For the text-containing cell, return its midpoint in (x, y) coordinate format. 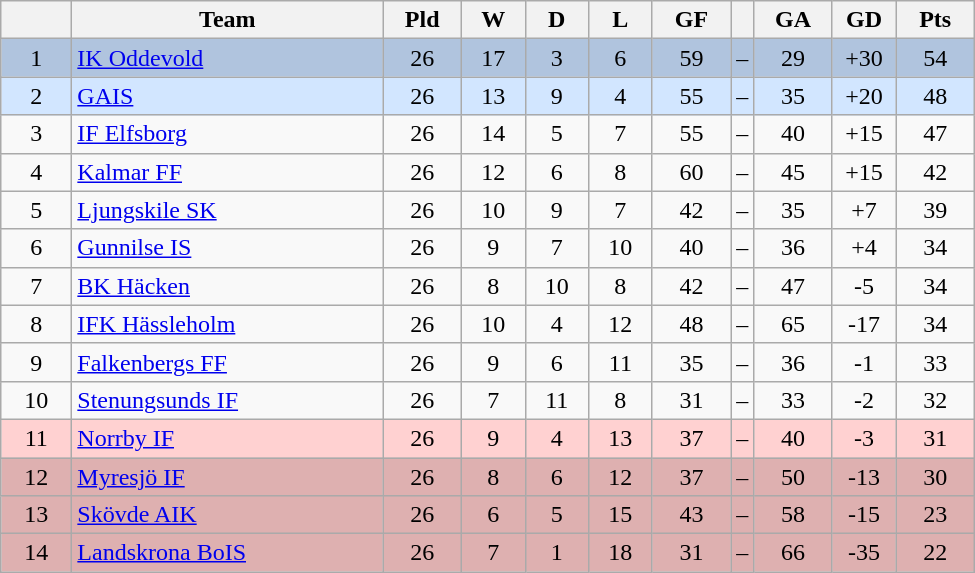
Gunnilse IS (228, 248)
IK Oddevold (228, 58)
+20 (864, 96)
-3 (864, 438)
L (621, 20)
32 (936, 400)
Myresjö IF (228, 477)
54 (936, 58)
-15 (864, 515)
Pld (422, 20)
43 (692, 515)
2 (36, 96)
IF Elfsborg (228, 134)
+7 (864, 210)
+30 (864, 58)
15 (621, 515)
30 (936, 477)
GF (692, 20)
GD (864, 20)
59 (692, 58)
Landskrona BoIS (228, 553)
W (493, 20)
Team (228, 20)
22 (936, 553)
18 (621, 553)
-2 (864, 400)
GA (794, 20)
-13 (864, 477)
17 (493, 58)
Norrby IF (228, 438)
Stenungsunds IF (228, 400)
Kalmar FF (228, 172)
-1 (864, 362)
29 (794, 58)
60 (692, 172)
23 (936, 515)
66 (794, 553)
-17 (864, 324)
Skövde AIK (228, 515)
-35 (864, 553)
BK Häcken (228, 286)
45 (794, 172)
Pts (936, 20)
+4 (864, 248)
50 (794, 477)
Falkenbergs FF (228, 362)
D (557, 20)
58 (794, 515)
-5 (864, 286)
GAIS (228, 96)
65 (794, 324)
Ljungskile SK (228, 210)
39 (936, 210)
IFK Hässleholm (228, 324)
